Output the [X, Y] coordinate of the center of the cell containing the given text.  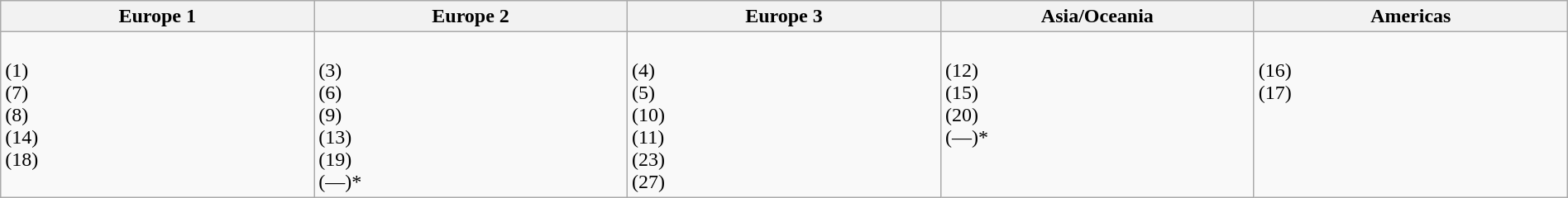
(3) (6) (9) (13) (19) (—)* [471, 115]
(12) (15) (20) (—)* [1097, 115]
(1) (7) (8) (14) (18) [157, 115]
Americas [1411, 16]
(4) (5) (10) (11) (23) (27) [784, 115]
Asia/Oceania [1097, 16]
Europe 1 [157, 16]
(16) (17) [1411, 115]
Europe 3 [784, 16]
Europe 2 [471, 16]
